Return the (X, Y) coordinate for the center point of the cell that contains the specified text.  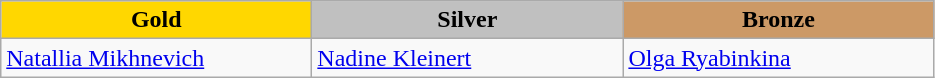
Nadine Kleinert (468, 58)
Bronze (778, 20)
Silver (468, 20)
Natallia Mikhnevich (156, 58)
Olga Ryabinkina (778, 58)
Gold (156, 20)
